Output the [X, Y] coordinate of the center of the cell containing the given text.  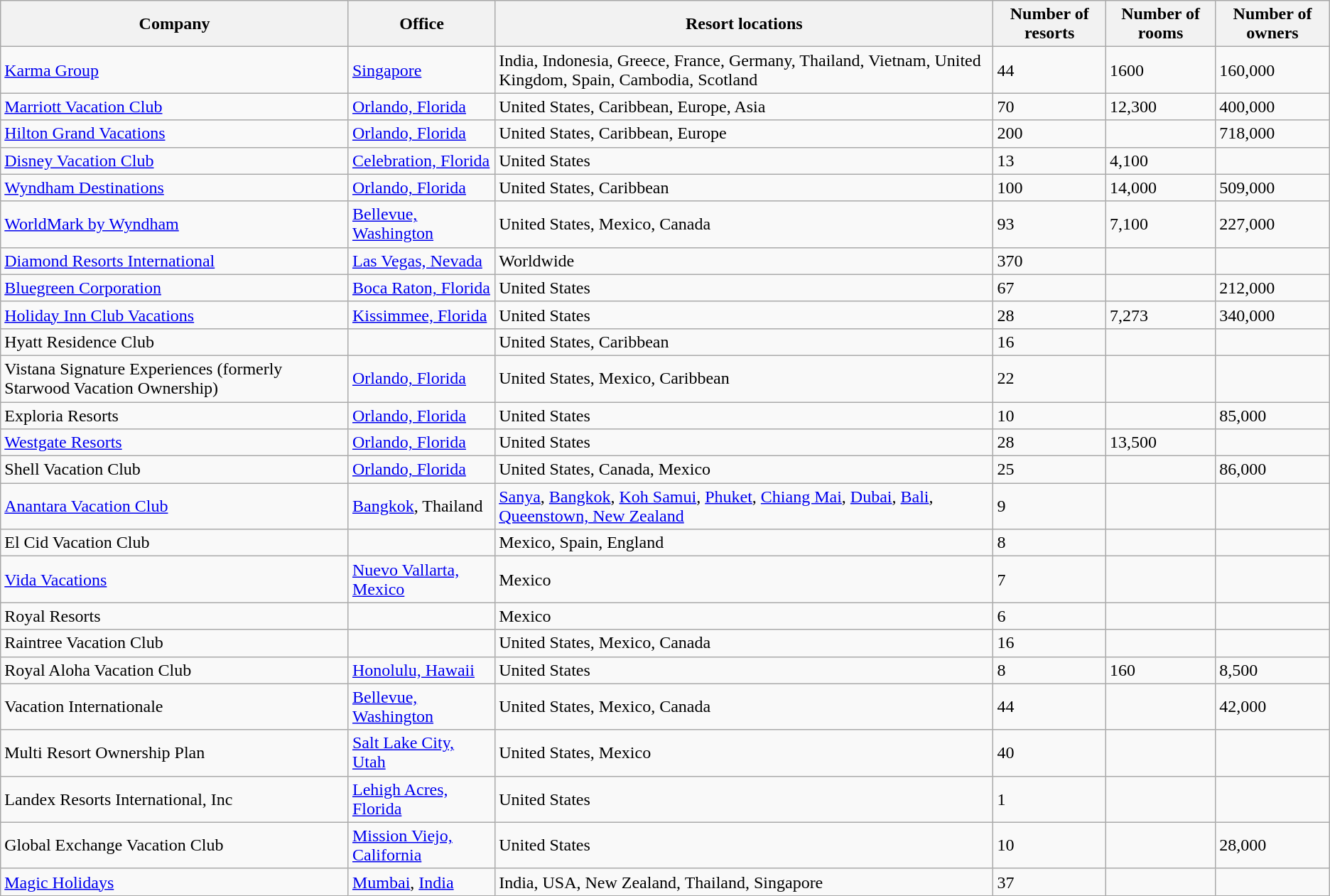
7,100 [1160, 225]
Las Vegas, Nevada [421, 261]
37 [1049, 882]
Vacation Internationale [175, 706]
Multi Resort Ownership Plan [175, 753]
227,000 [1272, 225]
Lehigh Acres, Florida [421, 799]
14,000 [1160, 188]
86,000 [1272, 470]
Exploria Resorts [175, 416]
Raintree Vacation Club [175, 643]
Office [421, 24]
Shell Vacation Club [175, 470]
28,000 [1272, 846]
Mumbai, India [421, 882]
4,100 [1160, 161]
212,000 [1272, 288]
Magic Holidays [175, 882]
Mexico, Spain, England [745, 543]
India, Indonesia, Greece, France, Germany, Thailand, Vietnam, United Kingdom, Spain, Cambodia, Scotland [745, 70]
Number of owners [1272, 24]
Hyatt Residence Club [175, 342]
400,000 [1272, 107]
13,500 [1160, 443]
United States, Canada, Mexico [745, 470]
Disney Vacation Club [175, 161]
Mission Viejo, California [421, 846]
Company [175, 24]
United States, Mexico [745, 753]
Landex Resorts International, Inc [175, 799]
Royal Aloha Vacation Club [175, 670]
Diamond Resorts International [175, 261]
Number of resorts [1049, 24]
El Cid Vacation Club [175, 543]
13 [1049, 161]
Westgate Resorts [175, 443]
718,000 [1272, 134]
Marriott Vacation Club [175, 107]
42,000 [1272, 706]
WorldMark by Wyndham [175, 225]
7,273 [1160, 315]
Vistana Signature Experiences (formerly Starwood Vacation Ownership) [175, 378]
Salt Lake City, Utah [421, 753]
United States, Caribbean, Europe, Asia [745, 107]
Nuevo Vallarta, Mexico [421, 580]
Royal Resorts [175, 616]
Resort locations [745, 24]
370 [1049, 261]
509,000 [1272, 188]
Hilton Grand Vacations [175, 134]
Karma Group [175, 70]
8,500 [1272, 670]
340,000 [1272, 315]
12,300 [1160, 107]
Bangkok, Thailand [421, 506]
40 [1049, 753]
Kissimmee, Florida [421, 315]
100 [1049, 188]
Boca Raton, Florida [421, 288]
7 [1049, 580]
Holiday Inn Club Vacations [175, 315]
9 [1049, 506]
93 [1049, 225]
22 [1049, 378]
Honolulu, Hawaii [421, 670]
160,000 [1272, 70]
25 [1049, 470]
6 [1049, 616]
India, USA, New Zealand, Thailand, Singapore [745, 882]
1600 [1160, 70]
67 [1049, 288]
Celebration, Florida [421, 161]
85,000 [1272, 416]
Number of rooms [1160, 24]
200 [1049, 134]
Wyndham Destinations [175, 188]
Vida Vacations [175, 580]
160 [1160, 670]
United States, Caribbean, Europe [745, 134]
Bluegreen Corporation [175, 288]
Singapore [421, 70]
Anantara Vacation Club [175, 506]
Global Exchange Vacation Club [175, 846]
70 [1049, 107]
Worldwide [745, 261]
1 [1049, 799]
United States, Mexico, Caribbean [745, 378]
Sanya, Bangkok, Koh Samui, Phuket, Chiang Mai, Dubai, Bali, Queenstown, New Zealand [745, 506]
